Search for the cell housing the specified text and yield its (X, Y) center coordinate. 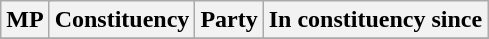
In constituency since (375, 20)
MP (25, 20)
Constituency (122, 20)
Party (229, 20)
